Return the (x, y) coordinate for the center point of the cell that contains the specified text.  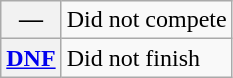
DNF (31, 58)
Did not compete (146, 20)
Did not finish (146, 58)
— (31, 20)
